Detect which cell encompasses the target text, then output its [x, y] center coordinate. 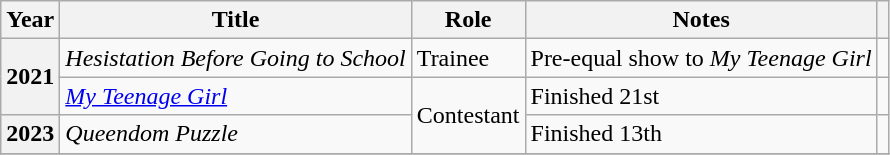
Finished 13th [701, 134]
Pre-equal show to My Teenage Girl [701, 58]
Trainee [468, 58]
Queendom Puzzle [236, 134]
Year [30, 20]
Role [468, 20]
Title [236, 20]
2021 [30, 77]
My Teenage Girl [236, 96]
Finished 21st [701, 96]
Hesistation Before Going to School [236, 58]
Contestant [468, 115]
2023 [30, 134]
Notes [701, 20]
